Return (X, Y) of the center of cell containing provided text 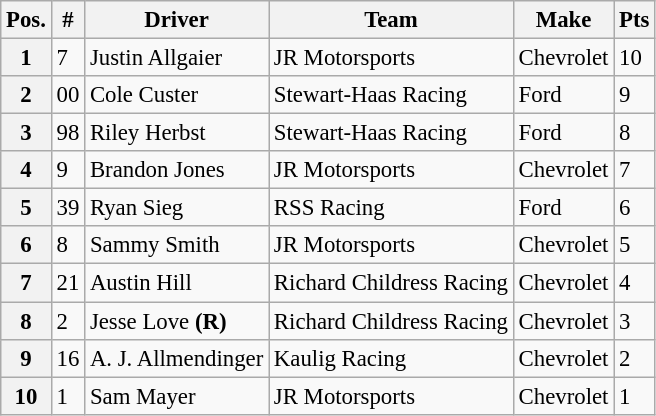
Jesse Love (R) (177, 321)
Austin Hill (177, 283)
Sam Mayer (177, 396)
Pts (634, 20)
Sammy Smith (177, 245)
Riley Herbst (177, 133)
00 (68, 95)
16 (68, 358)
Make (563, 20)
Brandon Jones (177, 170)
RSS Racing (392, 208)
98 (68, 133)
Ryan Sieg (177, 208)
# (68, 20)
A. J. Allmendinger (177, 358)
Driver (177, 20)
Justin Allgaier (177, 58)
21 (68, 283)
Cole Custer (177, 95)
39 (68, 208)
Kaulig Racing (392, 358)
Pos. (26, 20)
Team (392, 20)
